Find where the given text appears and provide that cell's center as (X, Y) coordinate. 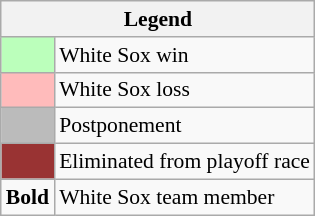
Postponement (184, 126)
Eliminated from playoff race (184, 162)
White Sox win (184, 55)
Bold (28, 197)
Legend (158, 19)
White Sox team member (184, 197)
White Sox loss (184, 90)
